Identify which cell holds the provided text, then report its (x, y) central coordinate. 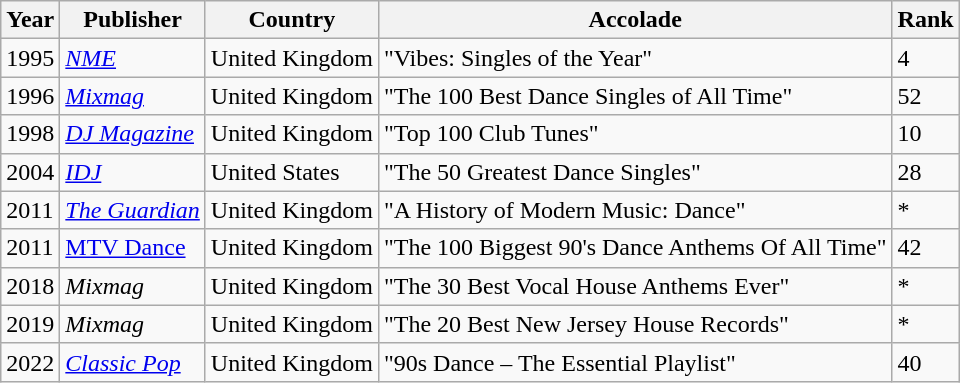
Rank (926, 20)
"The 20 Best New Jersey House Records" (635, 324)
2022 (30, 362)
1995 (30, 58)
DJ Magazine (133, 134)
28 (926, 172)
Accolade (635, 20)
NME (133, 58)
IDJ (133, 172)
"90s Dance – The Essential Playlist" (635, 362)
52 (926, 96)
"The 100 Best Dance Singles of All Time" (635, 96)
2004 (30, 172)
"Vibes: Singles of the Year" (635, 58)
2018 (30, 286)
"A History of Modern Music: Dance" (635, 210)
"The 100 Biggest 90's Dance Anthems Of All Time" (635, 248)
MTV Dance (133, 248)
The Guardian (133, 210)
"Top 100 Club Tunes" (635, 134)
2019 (30, 324)
"The 50 Greatest Dance Singles" (635, 172)
10 (926, 134)
1996 (30, 96)
40 (926, 362)
Year (30, 20)
42 (926, 248)
"The 30 Best Vocal House Anthems Ever" (635, 286)
1998 (30, 134)
Country (292, 20)
Classic Pop (133, 362)
United States (292, 172)
Publisher (133, 20)
4 (926, 58)
